For the text-containing cell, return its midpoint in [x, y] coordinate format. 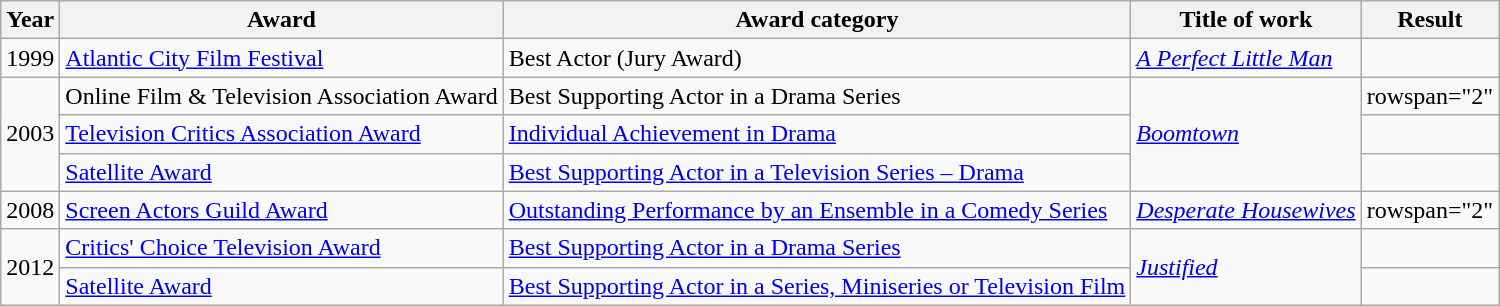
Award category [817, 20]
Best Actor (Jury Award) [817, 58]
Outstanding Performance by an Ensemble in a Comedy Series [817, 210]
Result [1430, 20]
Boomtown [1246, 134]
Award [282, 20]
Title of work [1246, 20]
Television Critics Association Award [282, 134]
2012 [30, 267]
Online Film & Television Association Award [282, 96]
1999 [30, 58]
Desperate Housewives [1246, 210]
Individual Achievement in Drama [817, 134]
Justified [1246, 267]
Best Supporting Actor in a Series, Miniseries or Television Film [817, 286]
A Perfect Little Man [1246, 58]
Best Supporting Actor in a Television Series – Drama [817, 172]
2008 [30, 210]
Year [30, 20]
Atlantic City Film Festival [282, 58]
Critics' Choice Television Award [282, 248]
Screen Actors Guild Award [282, 210]
2003 [30, 134]
